Extract the [X, Y] coordinate from the center of the cell holding the provided text.  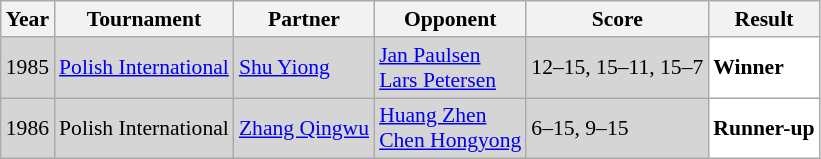
6–15, 9–15 [617, 128]
Year [28, 19]
Jan Paulsen Lars Petersen [450, 68]
1986 [28, 128]
Opponent [450, 19]
Score [617, 19]
Shu Yiong [304, 68]
Result [764, 19]
Huang Zhen Chen Hongyong [450, 128]
12–15, 15–11, 15–7 [617, 68]
Runner-up [764, 128]
Partner [304, 19]
Zhang Qingwu [304, 128]
Tournament [144, 19]
1985 [28, 68]
Winner [764, 68]
